Return the (x, y) coordinate for the center point of the cell that contains the specified text.  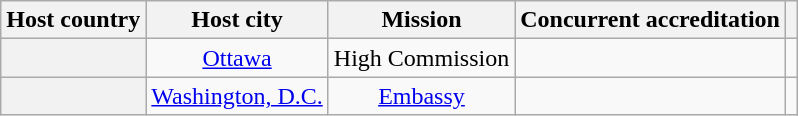
Host country (74, 20)
Washington, D.C. (237, 96)
Embassy (421, 96)
High Commission (421, 58)
Concurrent accreditation (650, 20)
Mission (421, 20)
Host city (237, 20)
Ottawa (237, 58)
